From the cell containing the given text, extract its center point as [x, y] coordinate. 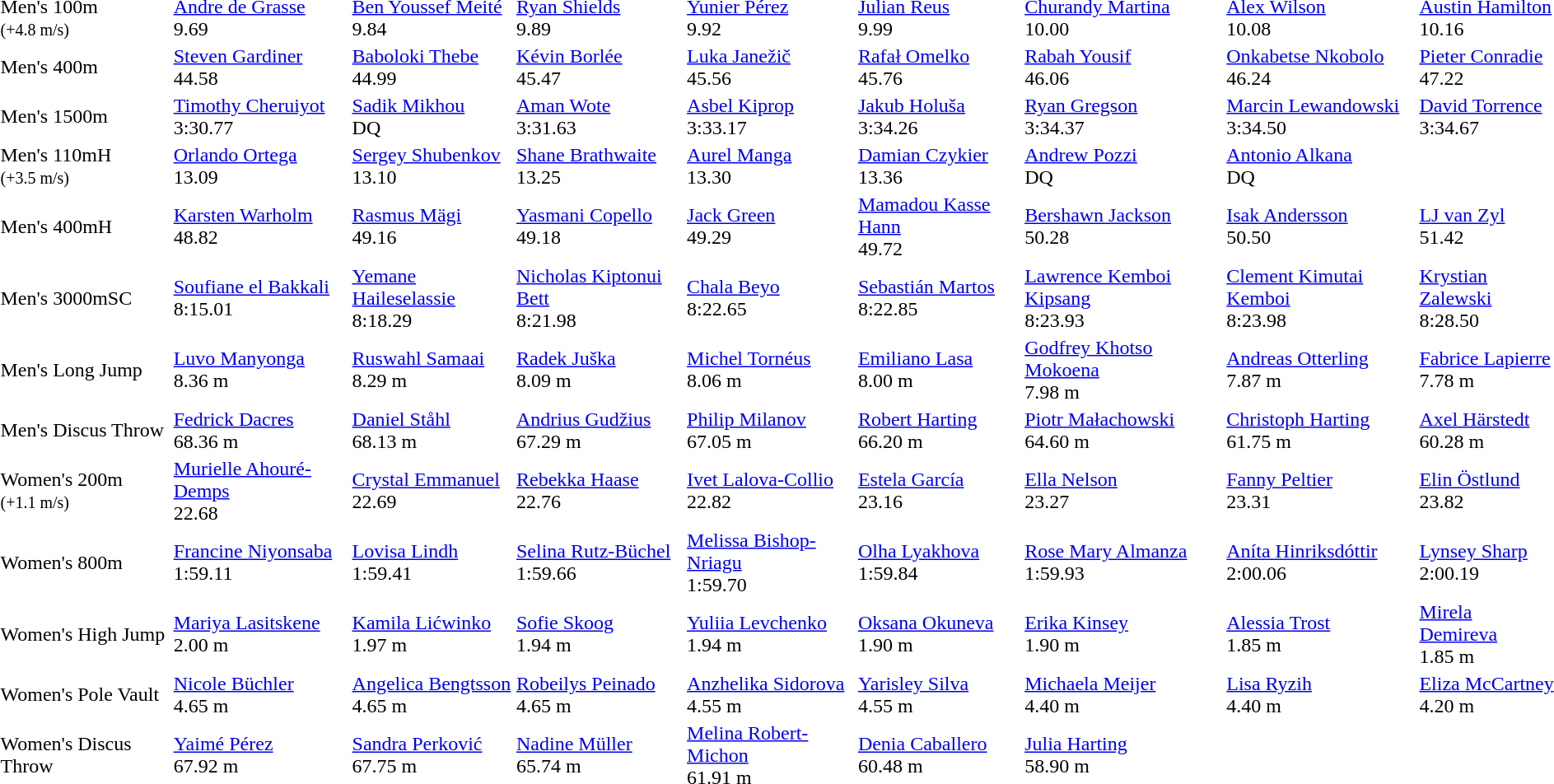
Ryan Gregson 3:34.37 [1123, 117]
Sofie Skoog 1.94 m [600, 634]
Robeilys Peinado 4.65 m [600, 695]
Crystal Emmanuel 22.69 [432, 491]
Lovisa Lindh 1:59.41 [432, 562]
Melissa Bishop-Nriagu 1:59.70 [771, 562]
Angelica Bengtsson 4.65 m [432, 695]
Murielle Ahouré-Demps 22.68 [260, 491]
Yemane Haileselassie 8:18.29 [432, 298]
Emiliano Lasa 8.00 m [939, 370]
Aníta Hinriksdóttir 2:00.06 [1321, 562]
Luka Janežič 45.56 [771, 68]
Asbel Kiprop 3:33.17 [771, 117]
Godfrey Khotso Mokoena 7.98 m [1123, 370]
Michaela Meijer 4.40 m [1123, 695]
Marcin Lewandowski 3:34.50 [1321, 117]
Selina Rutz-Büchel 1:59.66 [600, 562]
Radek Juška 8.09 m [600, 370]
Robert Harting 66.20 m [939, 430]
Steven Gardiner 44.58 [260, 68]
Rasmus Mägi 49.16 [432, 226]
Ivet Lalova-Collio 22.82 [771, 491]
Baboloki Thebe 44.99 [432, 68]
Karsten Warholm 48.82 [260, 226]
Fanny Peltier 23.31 [1321, 491]
Fedrick Dacres 68.36 m [260, 430]
Mariya Lasitskene 2.00 m [260, 634]
Sergey Shubenkov 13.10 [432, 166]
Aman Wote 3:31.63 [600, 117]
Anzhelika Sidorova 4.55 m [771, 695]
Olha Lyakhova 1:59.84 [939, 562]
Kamila Lićwinko 1.97 m [432, 634]
Isak Andersson 50.50 [1321, 226]
Sadik Mikhou DQ [432, 117]
Chala Beyo 8:22.65 [771, 298]
Kévin Borlée 45.47 [600, 68]
Antonio Alkana DQ [1321, 166]
Mamadou Kasse Hann 49.72 [939, 226]
Rose Mary Almanza 1:59.93 [1123, 562]
Daniel Ståhl 68.13 m [432, 430]
Yasmani Copello 49.18 [600, 226]
Ruswahl Samaai 8.29 m [432, 370]
Michel Tornéus 8.06 m [771, 370]
Oksana Okuneva 1.90 m [939, 634]
Andreas Otterling 7.87 m [1321, 370]
Francine Niyonsaba 1:59.11 [260, 562]
Orlando Ortega 13.09 [260, 166]
Clement Kimutai Kemboi 8:23.98 [1321, 298]
Rabah Yousif 46.06 [1123, 68]
Erika Kinsey 1.90 m [1123, 634]
Andrew Pozzi DQ [1123, 166]
Aurel Manga 13.30 [771, 166]
Onkabetse Nkobolo 46.24 [1321, 68]
Lisa Ryzih 4.40 m [1321, 695]
Nicholas Kiptonui Bett 8:21.98 [600, 298]
Piotr Małachowski 64.60 m [1123, 430]
Shane Brathwaite 13.25 [600, 166]
Bershawn Jackson 50.28 [1123, 226]
Alessia Trost 1.85 m [1321, 634]
Andrius Gudžius 67.29 m [600, 430]
Sebastián Martos 8:22.85 [939, 298]
Luvo Manyonga 8.36 m [260, 370]
Estela García 23.16 [939, 491]
Christoph Harting 61.75 m [1321, 430]
Damian Czykier 13.36 [939, 166]
Lawrence Kemboi Kipsang 8:23.93 [1123, 298]
Rebekka Haase 22.76 [600, 491]
Jack Green 49.29 [771, 226]
Soufiane el Bakkali 8:15.01 [260, 298]
Philip Milanov 67.05 m [771, 430]
Yuliia Levchenko 1.94 m [771, 634]
Jakub Holuša 3:34.26 [939, 117]
Yarisley Silva 4.55 m [939, 695]
Rafał Omelko 45.76 [939, 68]
Timothy Cheruiyot 3:30.77 [260, 117]
Ella Nelson 23.27 [1123, 491]
Nicole Büchler 4.65 m [260, 695]
